Scan for the cell matching the given text and deliver its (x, y) coordinate at center. 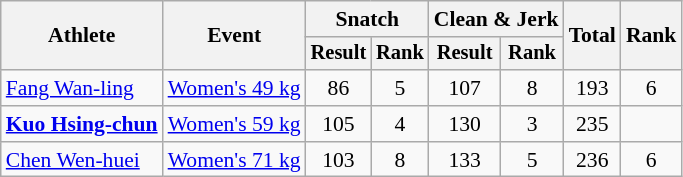
6 (652, 88)
3 (532, 124)
Women's 49 kg (234, 88)
Fang Wan-ling (82, 88)
Kuo Hsing-chun (82, 124)
Women's 59 kg (234, 124)
86 (339, 88)
4 (400, 124)
107 (465, 88)
8 (532, 88)
130 (465, 124)
193 (592, 88)
5 (400, 88)
105 (339, 124)
Snatch (368, 19)
Total (592, 36)
Athlete (82, 36)
Event (234, 36)
Clean & Jerk (496, 19)
235 (592, 124)
